Pinpoint the cell where the given text exists, returning its [X, Y] midpoint coordinate. 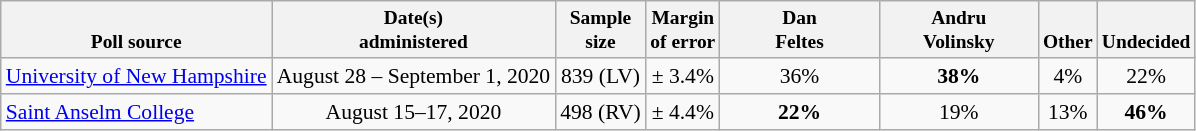
Samplesize [600, 30]
August 28 – September 1, 2020 [414, 76]
Poll source [136, 30]
4% [1068, 76]
DanFeltes [800, 30]
Date(s)administered [414, 30]
Undecided [1146, 30]
36% [800, 76]
August 15–17, 2020 [414, 112]
Marginof error [683, 30]
Saint Anselm College [136, 112]
± 4.4% [683, 112]
AndruVolinsky [958, 30]
University of New Hampshire [136, 76]
19% [958, 112]
46% [1146, 112]
839 (LV) [600, 76]
Other [1068, 30]
38% [958, 76]
± 3.4% [683, 76]
13% [1068, 112]
498 (RV) [600, 112]
